Search for the cell housing the specified text and yield its [x, y] center coordinate. 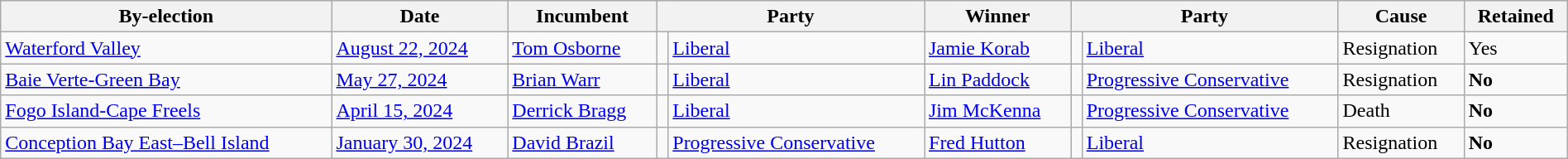
Tom Osborne [582, 48]
Fred Hutton [997, 142]
Conception Bay East–Bell Island [166, 142]
Derrick Bragg [582, 111]
August 22, 2024 [420, 48]
Jim McKenna [997, 111]
Fogo Island-Cape Freels [166, 111]
Cause [1401, 17]
Yes [1515, 48]
Winner [997, 17]
Baie Verte-Green Bay [166, 79]
Waterford Valley [166, 48]
Lin Paddock [997, 79]
Brian Warr [582, 79]
By-election [166, 17]
David Brazil [582, 142]
Death [1401, 111]
Incumbent [582, 17]
April 15, 2024 [420, 111]
January 30, 2024 [420, 142]
Jamie Korab [997, 48]
Date [420, 17]
May 27, 2024 [420, 79]
Retained [1515, 17]
